Identify which cell holds the provided text, then report its [X, Y] central coordinate. 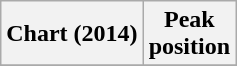
Chart (2014) [72, 34]
Peakposition [189, 34]
